Scan for the cell matching the given text and deliver its (X, Y) coordinate at center. 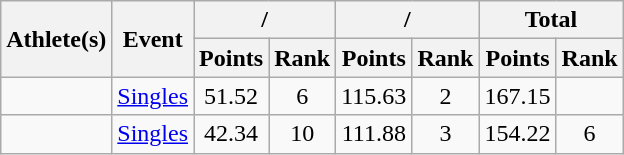
Total (551, 20)
2 (446, 96)
167.15 (518, 96)
Athlete(s) (56, 39)
154.22 (518, 134)
42.34 (232, 134)
3 (446, 134)
111.88 (374, 134)
51.52 (232, 96)
115.63 (374, 96)
Event (153, 39)
10 (302, 134)
